For the text-containing cell, return its midpoint in (X, Y) coordinate format. 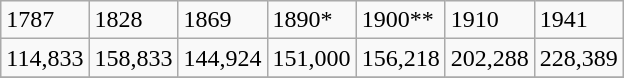
202,288 (490, 58)
144,924 (222, 58)
1787 (45, 20)
1869 (222, 20)
1941 (578, 20)
156,218 (400, 58)
114,833 (45, 58)
158,833 (134, 58)
1900** (400, 20)
1910 (490, 20)
228,389 (578, 58)
1890* (312, 20)
1828 (134, 20)
151,000 (312, 58)
